For the text-containing cell, return its midpoint in [x, y] coordinate format. 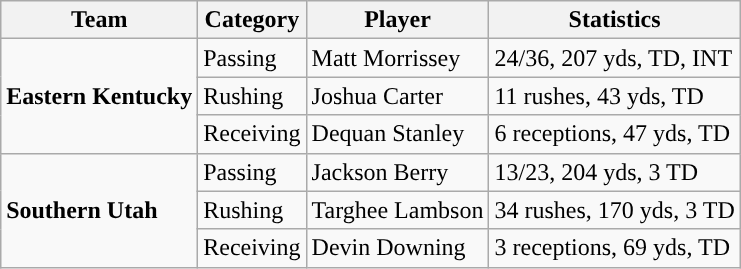
Joshua Carter [398, 96]
3 receptions, 69 yds, TD [614, 248]
Matt Morrissey [398, 58]
Statistics [614, 20]
Eastern Kentucky [100, 96]
24/36, 207 yds, TD, INT [614, 58]
Targhee Lambson [398, 210]
Devin Downing [398, 248]
6 receptions, 47 yds, TD [614, 134]
Dequan Stanley [398, 134]
Team [100, 20]
13/23, 204 yds, 3 TD [614, 172]
Jackson Berry [398, 172]
Category [252, 20]
11 rushes, 43 yds, TD [614, 96]
34 rushes, 170 yds, 3 TD [614, 210]
Player [398, 20]
Southern Utah [100, 210]
